Output the [x, y] coordinate of the center of the cell containing the given text.  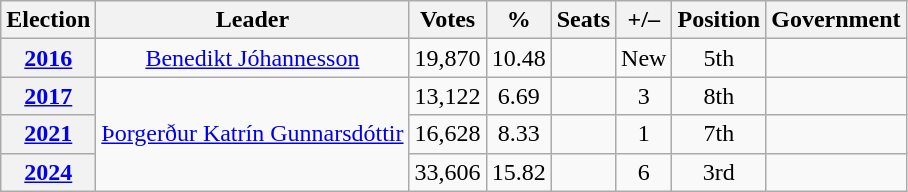
Benedikt Jóhannesson [252, 58]
2016 [48, 58]
10.48 [518, 58]
% [518, 20]
Government [836, 20]
15.82 [518, 172]
33,606 [448, 172]
2024 [48, 172]
7th [719, 134]
2017 [48, 96]
5th [719, 58]
2021 [48, 134]
+/– [644, 20]
19,870 [448, 58]
8.33 [518, 134]
6 [644, 172]
Election [48, 20]
Þorgerður Katrín Gunnarsdóttir [252, 134]
13,122 [448, 96]
6.69 [518, 96]
1 [644, 134]
8th [719, 96]
New [644, 58]
16,628 [448, 134]
Leader [252, 20]
Seats [583, 20]
3rd [719, 172]
Votes [448, 20]
3 [644, 96]
Position [719, 20]
